Pinpoint the cell where the given text exists, returning its (X, Y) midpoint coordinate. 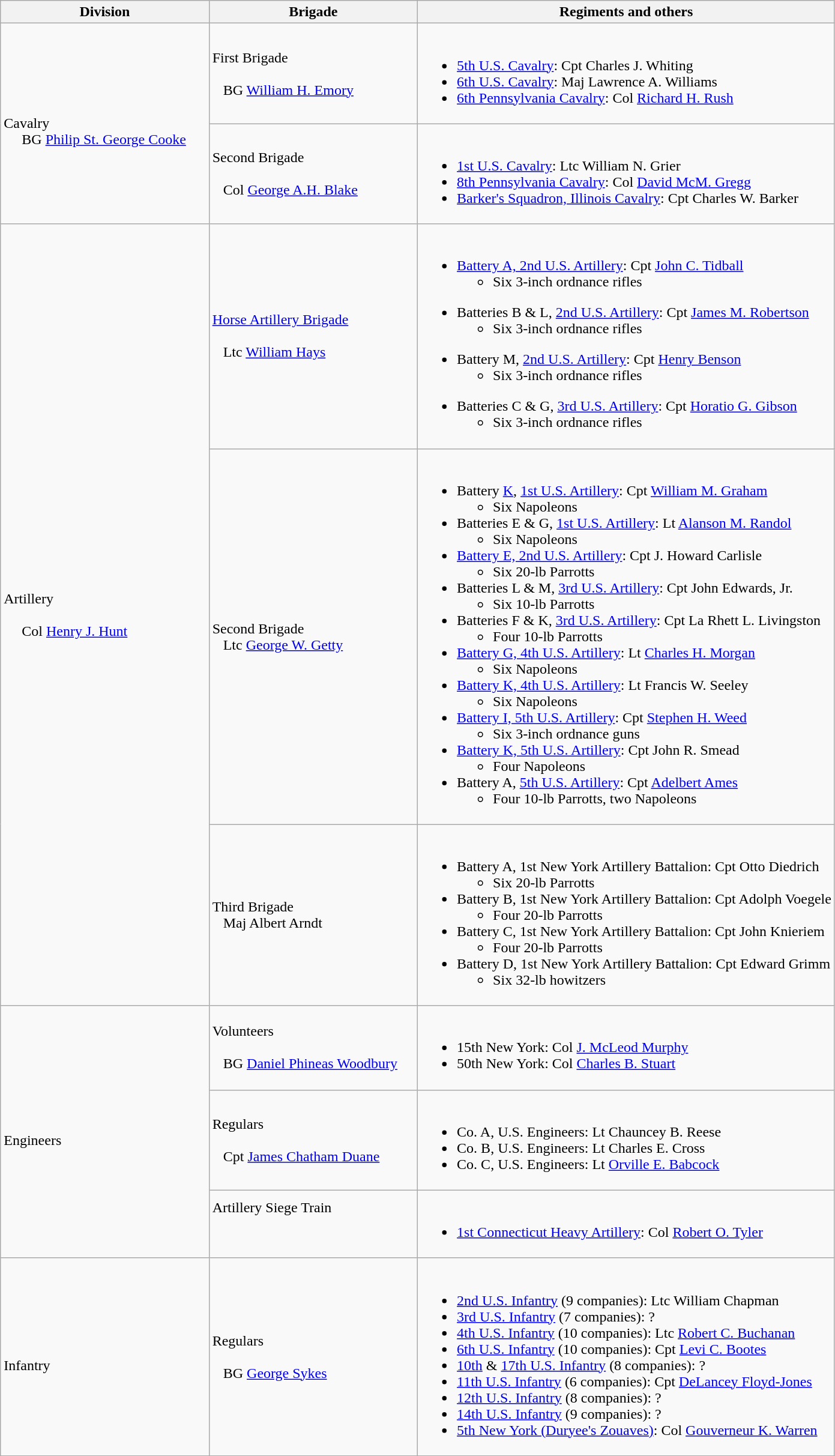
Second Brigade Col George A.H. Blake (313, 174)
Regiments and others (627, 12)
Artillery Col Henry J. Hunt (104, 615)
1st Connecticut Heavy Artillery: Col Robert O. Tyler (627, 1224)
Volunteers BG Daniel Phineas Woodbury (313, 1048)
1st U.S. Cavalry: Ltc William N. Grier8th Pennsylvania Cavalry: Col David McM. GreggBarker's Squadron, Illinois Cavalry: Cpt Charles W. Barker (627, 174)
Division (104, 12)
Cavalry BG Philip St. George Cooke (104, 124)
First Brigade BG William H. Emory (313, 73)
Artillery Siege Train (313, 1224)
Infantry (104, 1357)
5th U.S. Cavalry: Cpt Charles J. Whiting6th U.S. Cavalry: Maj Lawrence A. Williams6th Pennsylvania Cavalry: Col Richard H. Rush (627, 73)
Regulars Cpt James Chatham Duane (313, 1140)
Regulars BG George Sykes (313, 1357)
Horse Artillery Brigade Ltc William Hays (313, 336)
Brigade (313, 12)
Second Brigade Ltc George W. Getty (313, 636)
Engineers (104, 1132)
Co. A, U.S. Engineers: Lt Chauncey B. ReeseCo. B, U.S. Engineers: Lt Charles E. CrossCo. C, U.S. Engineers: Lt Orville E. Babcock (627, 1140)
Third Brigade Maj Albert Arndt (313, 915)
15th New York: Col J. McLeod Murphy50th New York: Col Charles B. Stuart (627, 1048)
